Return (x, y) of the center of cell containing provided text 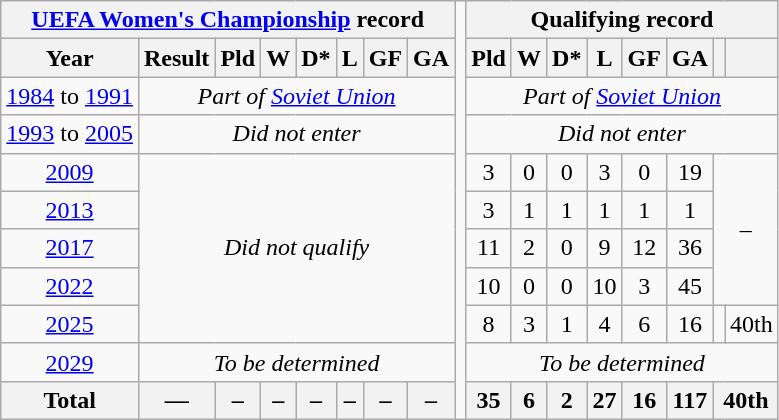
2009 (70, 172)
Total (70, 400)
9 (604, 248)
12 (644, 248)
8 (489, 324)
19 (690, 172)
Result (176, 58)
2022 (70, 286)
1984 to 1991 (70, 96)
Year (70, 58)
— (176, 400)
11 (489, 248)
2029 (70, 362)
36 (690, 248)
45 (690, 286)
35 (489, 400)
Did not qualify (296, 248)
2025 (70, 324)
1993 to 2005 (70, 134)
2017 (70, 248)
UEFA Women's Championship record (228, 20)
117 (690, 400)
Qualifying record (622, 20)
2013 (70, 210)
27 (604, 400)
4 (604, 324)
